Identify which cell holds the provided text, then report its [x, y] central coordinate. 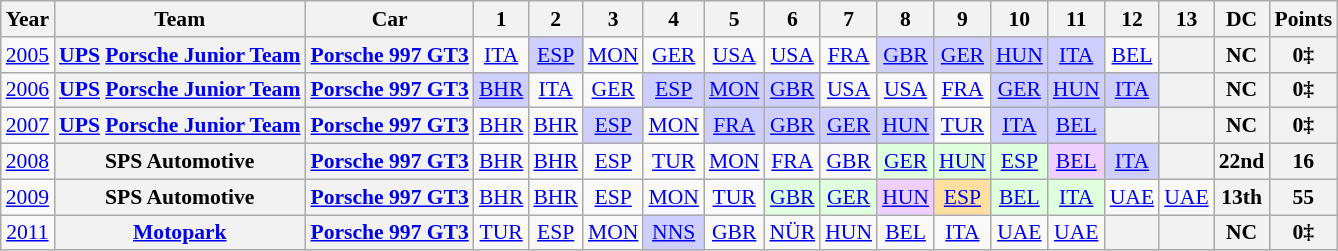
2006 [28, 90]
Car [389, 19]
NNS [674, 233]
10 [1020, 19]
22nd [1242, 162]
13 [1186, 19]
5 [734, 19]
16 [1303, 162]
2007 [28, 126]
11 [1076, 19]
2008 [28, 162]
DC [1242, 19]
13th [1242, 197]
2 [556, 19]
Team [180, 19]
NÜR [792, 233]
12 [1132, 19]
9 [962, 19]
1 [502, 19]
7 [848, 19]
Year [28, 19]
2009 [28, 197]
4 [674, 19]
2011 [28, 233]
Motopark [180, 233]
55 [1303, 197]
Points [1303, 19]
2005 [28, 55]
3 [614, 19]
8 [906, 19]
6 [792, 19]
